Determine the (x, y) coordinate at the center of the cell enclosing the given text.  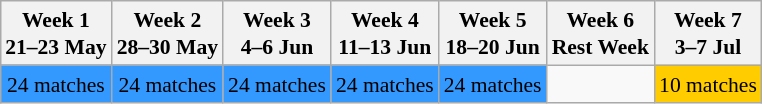
Week 121–23 May (56, 33)
Week 228–30 May (168, 33)
Week 6Rest Week (600, 33)
Week 34–6 Jun (277, 33)
10 matches (708, 84)
Week 73–7 Jul (708, 33)
Week 411–13 Jun (385, 33)
Week 518–20 Jun (493, 33)
